Find where the given text appears and provide that cell's center as (x, y) coordinate. 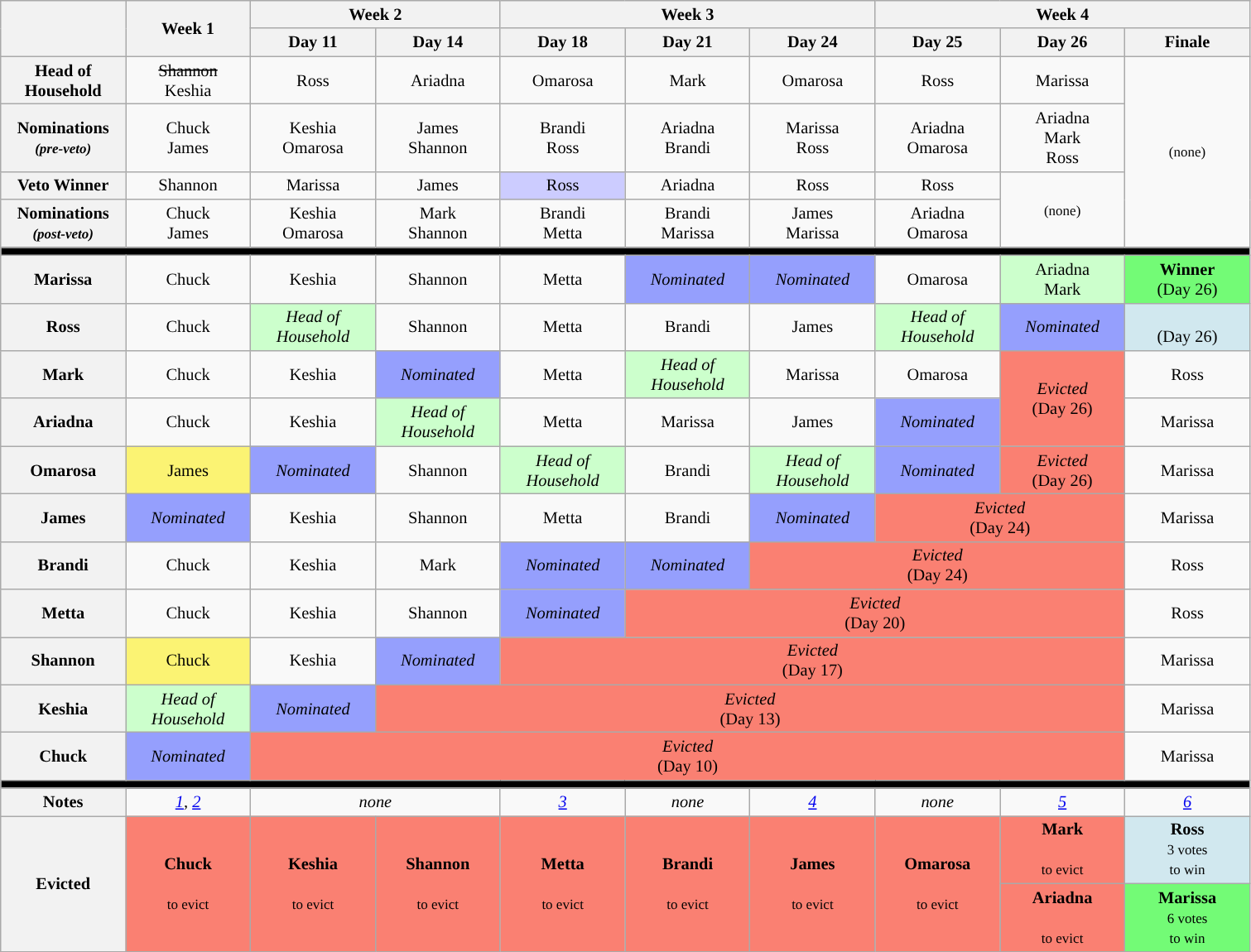
Chuckto evict (189, 882)
Jamesto evict (813, 882)
BrandiMetta (563, 224)
Evicted(Day 13) (750, 709)
1, 2 (189, 802)
Markto evict (1063, 849)
Omarosato evict (937, 882)
Week 3 (687, 14)
Day 11 (313, 42)
Keshiato evict (313, 882)
Winner(Day 26) (1187, 279)
MarkShannon (437, 224)
Veto Winner (63, 185)
Day 21 (687, 42)
Week 1 (189, 28)
Evicted (63, 882)
BrandiMarissa (687, 224)
Notes (63, 802)
Day 18 (563, 42)
6 (1187, 802)
Shannon Keshia (189, 80)
Ross3 votesto win (1187, 849)
Evicted(Day 17) (812, 661)
BrandiRoss (563, 137)
(Day 26) (1187, 327)
5 (1063, 802)
AriadnaMark (1063, 279)
Day 24 (813, 42)
Brandito evict (687, 882)
JamesShannon (437, 137)
Day 14 (437, 42)
Nominations(pre-veto) (63, 137)
Mettato evict (563, 882)
Marissa6 votesto win (1187, 917)
MarissaRoss (813, 137)
Week 4 (1063, 14)
4 (813, 802)
AriadnaBrandi (687, 137)
Shannonto evict (437, 882)
Finale (1187, 42)
Day 25 (937, 42)
3 (563, 802)
Ariadnato evict (1063, 917)
Week 2 (375, 14)
Nominations(post-veto) (63, 224)
Evicted(Day 20) (874, 613)
AriadnaMarkRoss (1063, 137)
Day 26 (1063, 42)
Evicted(Day 10) (687, 756)
JamesMarissa (813, 224)
